Return the [X, Y] coordinate for the center point of the cell that contains the specified text.  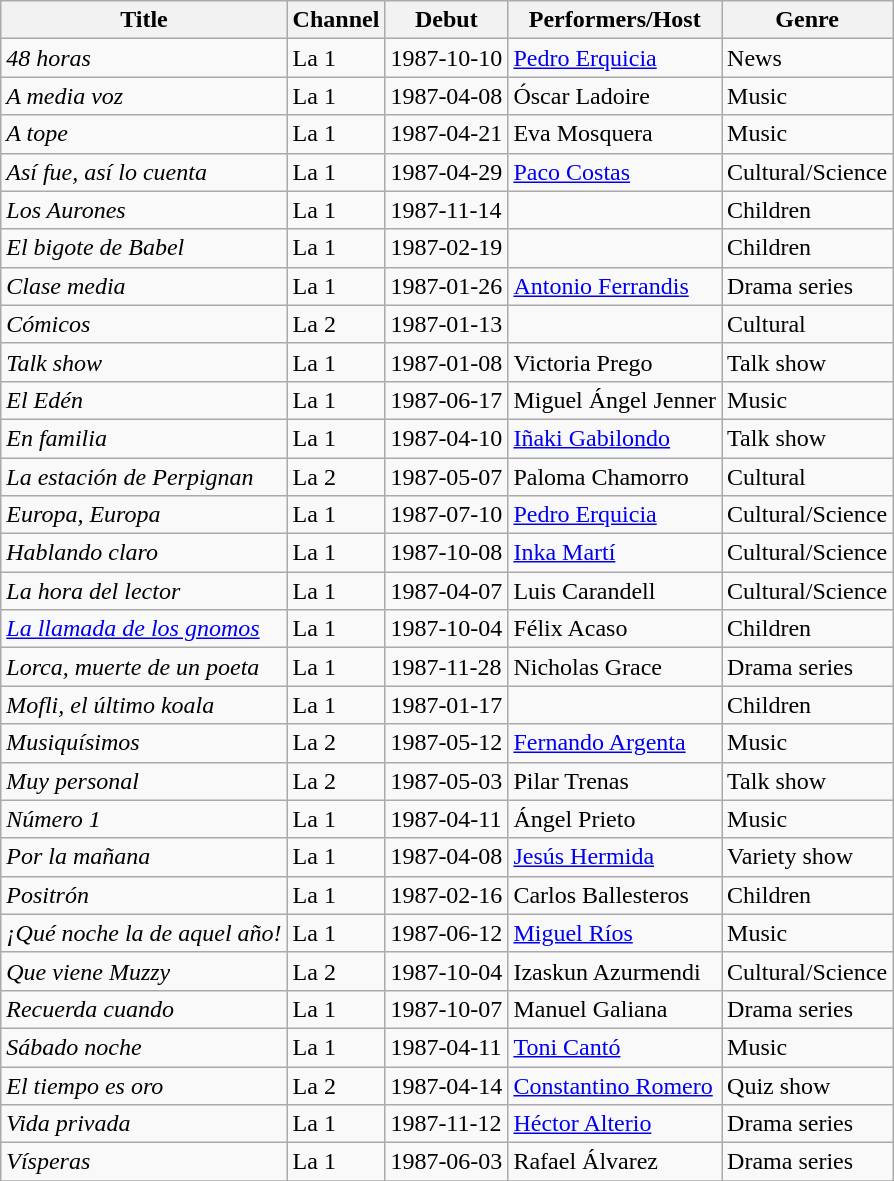
Toni Cantó [615, 1047]
Lorca, muerte de un poeta [144, 667]
Variety show [808, 857]
1987-04-07 [446, 591]
Héctor Alterio [615, 1124]
Vísperas [144, 1162]
News [808, 58]
Así fue, así lo cuenta [144, 172]
1987-06-03 [446, 1162]
Paco Costas [615, 172]
1987-01-13 [446, 324]
Muy personal [144, 781]
Manuel Galiana [615, 1009]
Jesús Hermida [615, 857]
Mofli, el último koala [144, 705]
A tope [144, 134]
Positrón [144, 895]
1987-10-08 [446, 553]
La hora del lector [144, 591]
Miguel Ríos [615, 933]
1987-02-19 [446, 248]
Nicholas Grace [615, 667]
48 horas [144, 58]
Los Aurones [144, 210]
Pilar Trenas [615, 781]
1987-05-03 [446, 781]
Victoria Prego [615, 362]
Sábado noche [144, 1047]
1987-11-12 [446, 1124]
Izaskun Azurmendi [615, 971]
A media voz [144, 96]
1987-05-12 [446, 743]
Vida privada [144, 1124]
Europa, Europa [144, 515]
Luis Carandell [615, 591]
1987-02-16 [446, 895]
El bigote de Babel [144, 248]
El Edén [144, 400]
Title [144, 20]
1987-06-12 [446, 933]
Félix Acaso [615, 629]
1987-07-10 [446, 515]
Performers/Host [615, 20]
1987-04-21 [446, 134]
Hablando claro [144, 553]
Eva Mosquera [615, 134]
Constantino Romero [615, 1085]
1987-04-10 [446, 438]
Que viene Muzzy [144, 971]
Paloma Chamorro [615, 477]
1987-10-07 [446, 1009]
Clase media [144, 286]
La llamada de los gnomos [144, 629]
1987-01-08 [446, 362]
Óscar Ladoire [615, 96]
Por la mañana [144, 857]
1987-04-14 [446, 1085]
1987-01-17 [446, 705]
1987-04-29 [446, 172]
¡Qué noche la de aquel año! [144, 933]
1987-11-14 [446, 210]
Recuerda cuando [144, 1009]
Número 1 [144, 819]
Miguel Ángel Jenner [615, 400]
Channel [336, 20]
Rafael Álvarez [615, 1162]
Genre [808, 20]
La estación de Perpignan [144, 477]
1987-01-26 [446, 286]
1987-11-28 [446, 667]
Ángel Prieto [615, 819]
Fernando Argenta [615, 743]
Carlos Ballesteros [615, 895]
Musiquísimos [144, 743]
Iñaki Gabilondo [615, 438]
1987-06-17 [446, 400]
Debut [446, 20]
1987-05-07 [446, 477]
Quiz show [808, 1085]
Cómicos [144, 324]
Inka Martí [615, 553]
Antonio Ferrandis [615, 286]
1987-10-10 [446, 58]
El tiempo es oro [144, 1085]
En familia [144, 438]
